Capture the cell that displays the provided text and extract its (X, Y) central coordinate. 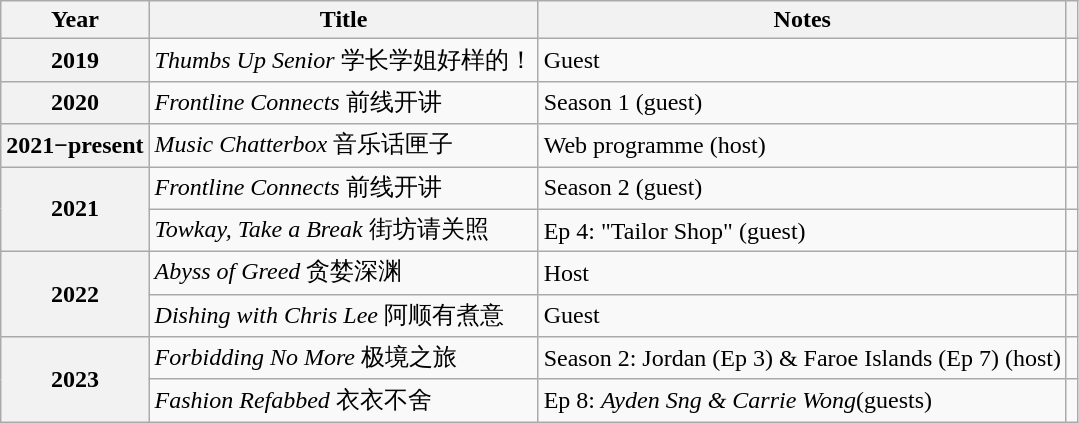
Season 2 (guest) (802, 188)
Web programme (host) (802, 146)
Dishing with Chris Lee 阿顺有煮意 (344, 316)
Season 1 (guest) (802, 102)
Year (75, 20)
Thumbs Up Senior 学长学姐好样的！ (344, 60)
Music Chatterbox 音乐话匣子 (344, 146)
Title (344, 20)
Towkay, Take a Break 街坊请关照 (344, 230)
Host (802, 274)
Abyss of Greed 贪婪深渊 (344, 274)
2023 (75, 380)
Ep 8: Ayden Sng & Carrie Wong(guests) (802, 400)
2022 (75, 294)
Season 2: Jordan (Ep 3) & Faroe Islands (Ep 7) (host) (802, 358)
Notes (802, 20)
Forbidding No More 极境之旅 (344, 358)
Fashion Refabbed 衣衣不舍 (344, 400)
Ep 4: "Tailor Shop" (guest) (802, 230)
2021−present (75, 146)
2020 (75, 102)
2019 (75, 60)
2021 (75, 208)
